Identify which cell holds the provided text, then report its [x, y] central coordinate. 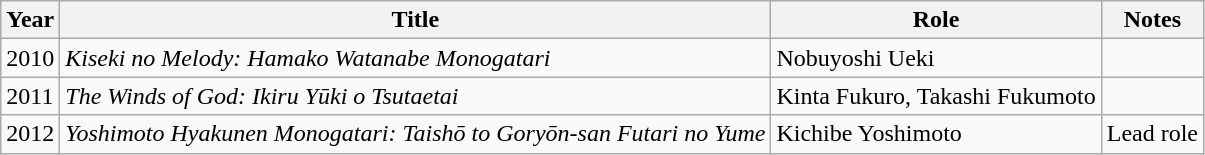
Role [936, 20]
Kinta Fukuro, Takashi Fukumoto [936, 96]
Lead role [1152, 134]
2011 [30, 96]
2010 [30, 58]
Year [30, 20]
Kichibe Yoshimoto [936, 134]
2012 [30, 134]
Kiseki no Melody: Hamako Watanabe Monogatari [416, 58]
The Winds of God: Ikiru Yūki o Tsutaetai [416, 96]
Nobuyoshi Ueki [936, 58]
Title [416, 20]
Notes [1152, 20]
Yoshimoto Hyakunen Monogatari: Taishō to Goryōn-san Futari no Yume [416, 134]
